Provide the (x, y) coordinate of the cell's center where the given text is located.  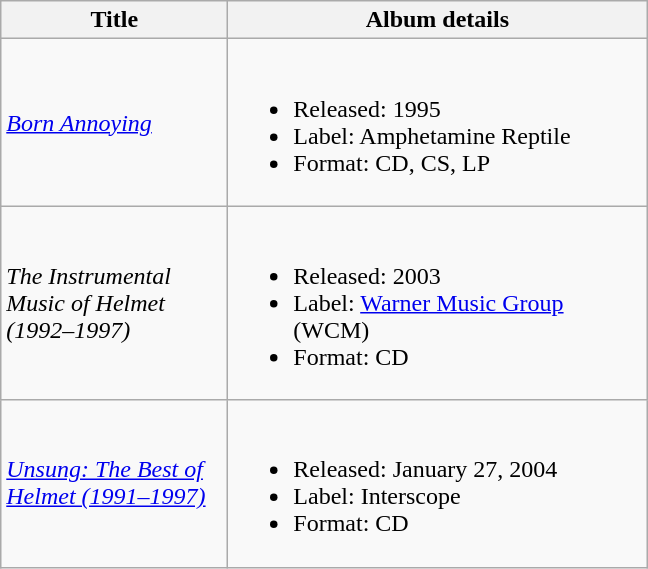
Album details (438, 20)
Title (114, 20)
Released: January 27, 2004Label: InterscopeFormat: CD (438, 484)
Released: 1995Label: Amphetamine ReptileFormat: CD, CS, LP (438, 122)
Born Annoying (114, 122)
Released: 2003Label: Warner Music Group (WCM)Format: CD (438, 303)
Unsung: The Best of Helmet (1991–1997) (114, 484)
The Instrumental Music of Helmet (1992–1997) (114, 303)
